Identify which cell holds the provided text, then report its [X, Y] central coordinate. 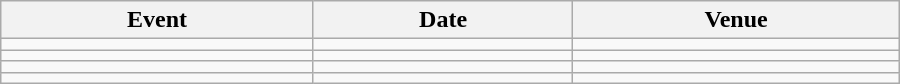
Date [443, 20]
Event [158, 20]
Venue [736, 20]
